Detect which cell encompasses the target text, then output its (X, Y) center coordinate. 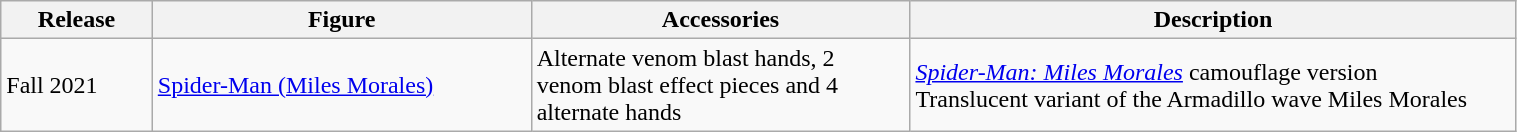
Spider-Man: Miles Morales camouflage versionTranslucent variant of the Armadillo wave Miles Morales (1213, 85)
Accessories (720, 20)
Alternate venom blast hands, 2 venom blast effect pieces and 4 alternate hands (720, 85)
Figure (342, 20)
Fall 2021 (77, 85)
Release (77, 20)
Description (1213, 20)
Spider-Man (Miles Morales) (342, 85)
